Return [X, Y] of the center of cell containing provided text 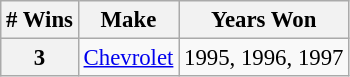
# Wins [40, 20]
Years Won [264, 20]
3 [40, 58]
1995, 1996, 1997 [264, 58]
Chevrolet [128, 58]
Make [128, 20]
